Output the (X, Y) coordinate of the center of the cell containing the given text.  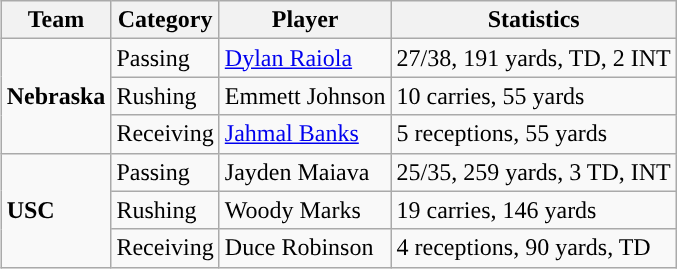
27/38, 191 yards, TD, 2 INT (534, 58)
25/35, 259 yards, 3 TD, INT (534, 172)
Jahmal Banks (305, 134)
4 receptions, 90 yards, TD (534, 248)
Dylan Raiola (305, 58)
10 carries, 55 yards (534, 96)
Player (305, 20)
Statistics (534, 20)
19 carries, 146 yards (534, 210)
Emmett Johnson (305, 96)
Jayden Maiava (305, 172)
Duce Robinson (305, 248)
Category (165, 20)
5 receptions, 55 yards (534, 134)
Nebraska (56, 96)
Team (56, 20)
Woody Marks (305, 210)
USC (56, 210)
